Locate the cell with the specified text and output its (x, y) center coordinate. 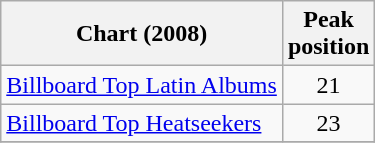
Peakposition (328, 34)
Billboard Top Heatseekers (142, 123)
23 (328, 123)
21 (328, 85)
Billboard Top Latin Albums (142, 85)
Chart (2008) (142, 34)
